Return [X, Y] of the center of cell containing provided text 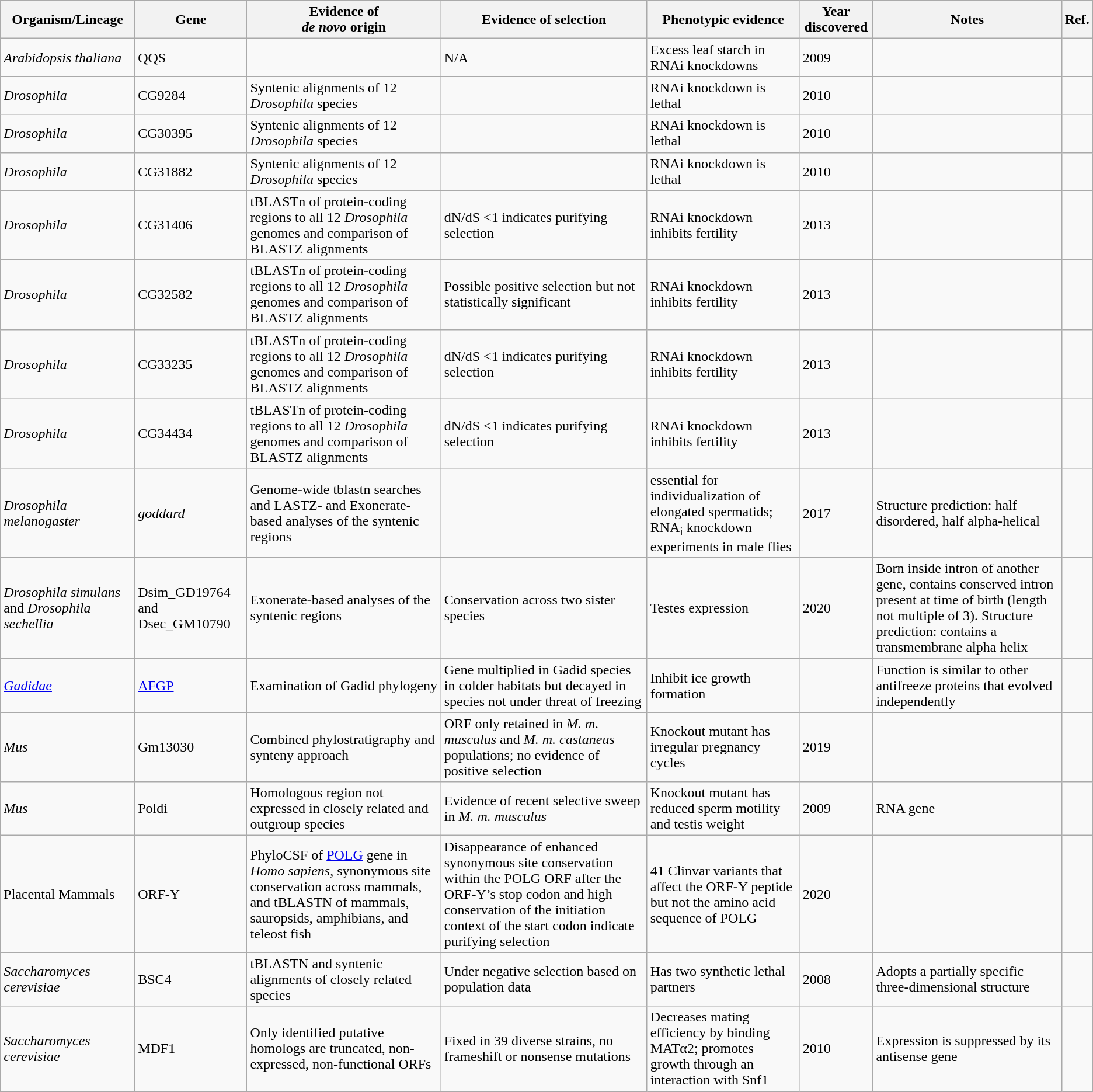
ORF-Y [191, 894]
essential for individualization of elongated spermatids;RNAi knockdown experiments in male flies [723, 513]
goddard [191, 513]
Excess leaf starch in RNAi knockdowns [723, 57]
2019 [836, 747]
Inhibit ice growth formation [723, 686]
CG9284 [191, 96]
ORF only retained in M. m. musculus and M. m. castaneus populations; no evidence of positive selection [544, 747]
Ref. [1077, 20]
CG32582 [191, 294]
Under negative selection based on population data [544, 979]
Possible positive selection but not statistically significant [544, 294]
MDF1 [191, 1049]
Gene [191, 20]
tBLASTN and syntenic alignments of closely related species [344, 979]
2008 [836, 979]
CG30395 [191, 133]
Year discovered [836, 20]
Expression is suppressed by its antisense gene [967, 1049]
Gadidae [68, 686]
Drosophila simulans and Drosophila sechellia [68, 608]
Decreases mating efficiency by binding MATα2; promotes growth through an interaction with Snf1 [723, 1049]
Exonerate-based analyses of the syntenic regions [344, 608]
CG31882 [191, 172]
Has two synthetic lethal partners [723, 979]
Adopts a partially specific three-dimensional structure [967, 979]
Notes [967, 20]
Poldi [191, 809]
CG31406 [191, 225]
Only identified putative homologs are truncated, non-expressed, non-functional ORFs [344, 1049]
PhyloCSF of POLG gene in Homo sapiens, synonymous site conservation across mammals, and tBLASTN of mammals, sauropsids, amphibians, and teleost fish [344, 894]
CG33235 [191, 364]
Phenotypic evidence [723, 20]
QQS [191, 57]
Gene multiplied in Gadid species in colder habitats but decayed in species not under threat of freezing [544, 686]
Evidence ofde novo origin [344, 20]
Function is similar to other antifreeze proteins that evolved independently [967, 686]
Evidence of recent selective sweep in M. m. musculus [544, 809]
Organism/Lineage [68, 20]
Combined phylostratigraphy and synteny approach [344, 747]
Knockout mutant has reduced sperm motility and testis weight [723, 809]
Gm13030 [191, 747]
N/A [544, 57]
2017 [836, 513]
Examination of Gadid phylogeny [344, 686]
Placental Mammals [68, 894]
Drosophila melanogaster [68, 513]
AFGP [191, 686]
Conservation across two sister species [544, 608]
Dsim_GD19764 and Dsec_GM10790 [191, 608]
CG34434 [191, 433]
Homologous region not expressed in closely related and outgroup species [344, 809]
Testes expression [723, 608]
Knockout mutant has irregular pregnancy cycles [723, 747]
Arabidopsis thaliana [68, 57]
BSC4 [191, 979]
RNA gene [967, 809]
Evidence of selection [544, 20]
Structure prediction: half disordered, half alpha-helical [967, 513]
41 Clinvar variants that affect the ORF-Y peptide but not the amino acid sequence of POLG [723, 894]
Genome-wide tblastn searches and LASTZ- and Exonerate-based analyses of the syntenic regions [344, 513]
Fixed in 39 diverse strains, no frameshift or nonsense mutations [544, 1049]
